From the cell containing the given text, extract its center point as [x, y] coordinate. 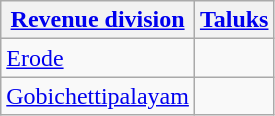
Erode [98, 58]
Gobichettipalayam [98, 96]
Revenue division [98, 20]
Taluks [234, 20]
